Return the [X, Y] coordinate for the center point of the cell that contains the specified text.  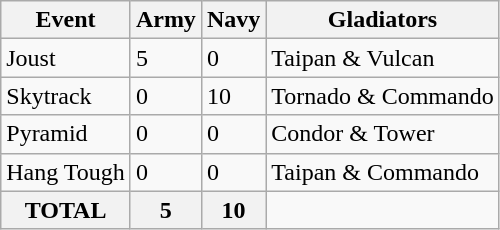
Taipan & Commando [382, 172]
Army [166, 20]
Pyramid [66, 134]
TOTAL [66, 210]
Joust [66, 58]
Tornado & Commando [382, 96]
Hang Tough [66, 172]
Taipan & Vulcan [382, 58]
Skytrack [66, 96]
Event [66, 20]
Gladiators [382, 20]
Navy [233, 20]
Condor & Tower [382, 134]
